Identify which cell holds the provided text, then report its [x, y] central coordinate. 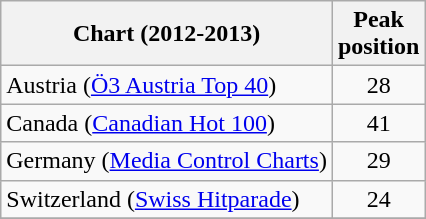
Austria (Ö3 Austria Top 40) [167, 85]
Switzerland (Swiss Hitparade) [167, 199]
24 [378, 199]
Peakposition [378, 34]
Canada (Canadian Hot 100) [167, 123]
Chart (2012-2013) [167, 34]
Germany (Media Control Charts) [167, 161]
41 [378, 123]
28 [378, 85]
29 [378, 161]
